Capture the cell that displays the provided text and extract its [X, Y] central coordinate. 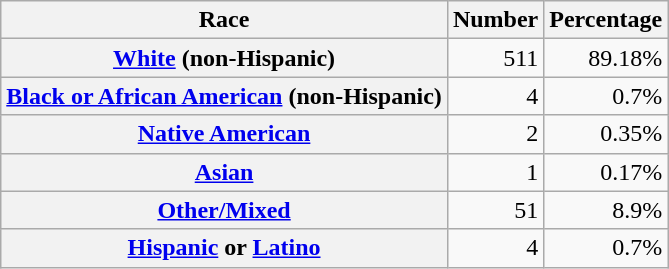
Other/Mixed [224, 210]
51 [495, 210]
Percentage [606, 20]
8.9% [606, 210]
89.18% [606, 58]
0.17% [606, 172]
1 [495, 172]
2 [495, 134]
Number [495, 20]
Asian [224, 172]
Native American [224, 134]
0.35% [606, 134]
Black or African American (non-Hispanic) [224, 96]
511 [495, 58]
Hispanic or Latino [224, 248]
White (non-Hispanic) [224, 58]
Race [224, 20]
